Search for the cell housing the specified text and yield its [X, Y] center coordinate. 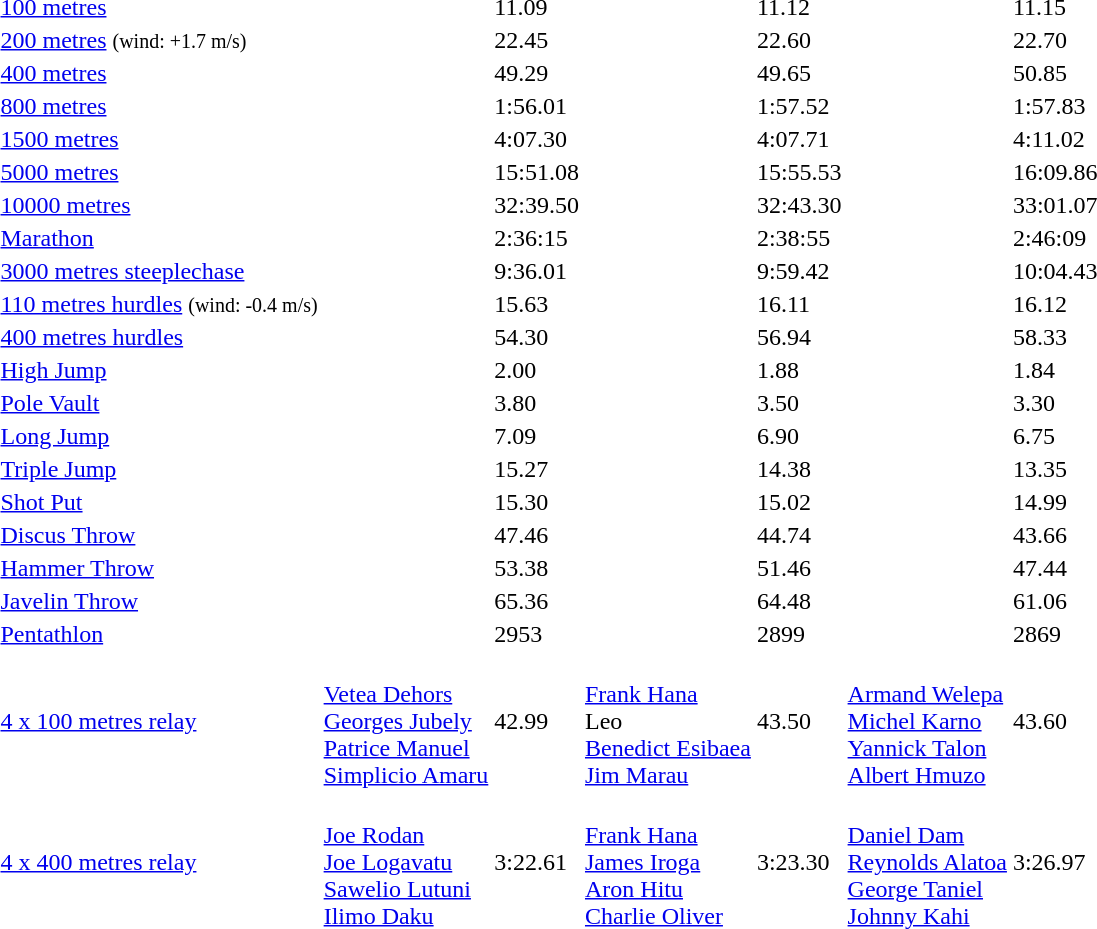
42.99 [537, 721]
4:07.30 [537, 139]
1.88 [799, 370]
44.74 [799, 535]
32:43.30 [799, 205]
1:57.52 [799, 106]
9:36.01 [537, 271]
Frank Hana Leo Benedict Esibaea Jim Marau [668, 721]
4:07.71 [799, 139]
2:36:15 [537, 238]
7.09 [537, 436]
9:59.42 [799, 271]
56.94 [799, 337]
32:39.50 [537, 205]
22.45 [537, 40]
15.27 [537, 469]
1:56.01 [537, 106]
14.38 [799, 469]
Armand Welepa Michel Karno Yannick Talon Albert Hmuzo [927, 721]
65.36 [537, 601]
43.50 [799, 721]
15.63 [537, 304]
64.48 [799, 601]
22.60 [799, 40]
2:38:55 [799, 238]
49.29 [537, 73]
15:55.53 [799, 172]
2.00 [537, 370]
15.30 [537, 502]
54.30 [537, 337]
2899 [799, 634]
6.90 [799, 436]
16.11 [799, 304]
49.65 [799, 73]
3.80 [537, 403]
53.38 [537, 568]
51.46 [799, 568]
15.02 [799, 502]
2953 [537, 634]
47.46 [537, 535]
15:51.08 [537, 172]
Vetea Dehors Georges Jubely Patrice Manuel Simplicio Amaru [406, 721]
3.50 [799, 403]
